Output the (x, y) coordinate of the center of the cell containing the given text.  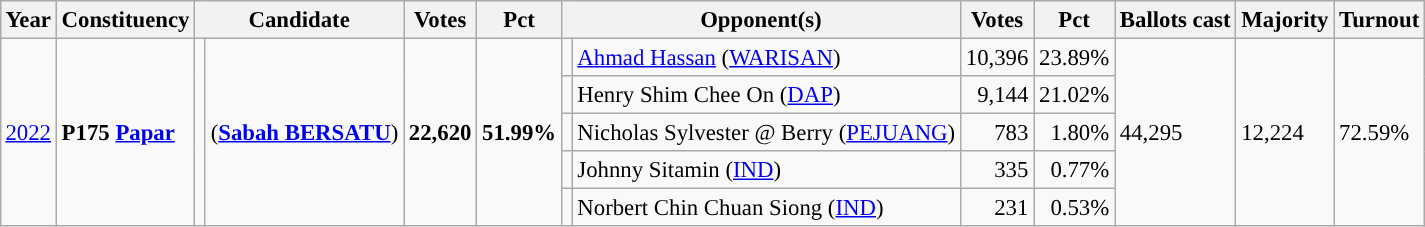
Ahmad Hassan (WARISAN) (766, 57)
Johnny Sitamin (IND) (766, 170)
72.59% (1380, 132)
21.02% (1074, 95)
12,224 (1285, 132)
Candidate (300, 20)
(Sabah BERSATU) (304, 132)
51.99% (520, 132)
2022 (28, 132)
335 (996, 170)
Constituency (125, 20)
10,396 (996, 57)
Opponent(s) (760, 20)
Nicholas Sylvester @ Berry (PEJUANG) (766, 133)
9,144 (996, 95)
Norbert Chin Chuan Siong (IND) (766, 208)
0.77% (1074, 170)
Year (28, 20)
22,620 (440, 132)
Turnout (1380, 20)
Ballots cast (1176, 20)
783 (996, 133)
0.53% (1074, 208)
231 (996, 208)
Henry Shim Chee On (DAP) (766, 95)
1.80% (1074, 133)
44,295 (1176, 132)
23.89% (1074, 57)
Majority (1285, 20)
P175 Papar (125, 132)
